Find where the given text appears and provide that cell's center as (x, y) coordinate. 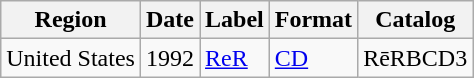
ReR (235, 58)
United States (71, 58)
1992 (170, 58)
RēRBCD3 (416, 58)
Date (170, 20)
Label (235, 20)
CD (313, 58)
Format (313, 20)
Catalog (416, 20)
Region (71, 20)
